Find where the given text appears and provide that cell's center as (x, y) coordinate. 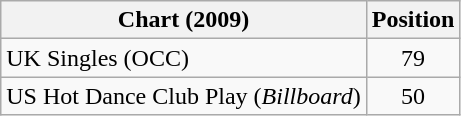
79 (413, 58)
Chart (2009) (184, 20)
50 (413, 96)
UK Singles (OCC) (184, 58)
US Hot Dance Club Play (Billboard) (184, 96)
Position (413, 20)
